Identify which cell holds the provided text, then report its (X, Y) central coordinate. 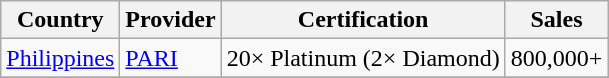
Country (60, 20)
20× Platinum (2× Diamond) (363, 58)
Sales (556, 20)
800,000+ (556, 58)
Provider (170, 20)
Philippines (60, 58)
Certification (363, 20)
PARI (170, 58)
